Find where the given text appears and provide that cell's center as [X, Y] coordinate. 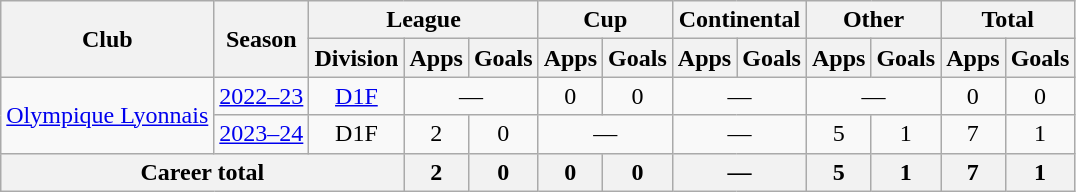
Season [262, 39]
League [424, 20]
Division [356, 58]
Club [108, 39]
Continental [739, 20]
Career total [202, 172]
Other [873, 20]
Total [1008, 20]
2022–23 [262, 96]
Olympique Lyonnais [108, 115]
2023–24 [262, 134]
Cup [605, 20]
